Output the (x, y) coordinate of the center of the cell containing the given text.  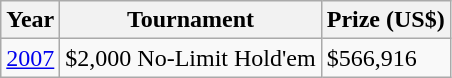
$566,916 (386, 58)
Tournament (190, 20)
Year (30, 20)
$2,000 No-Limit Hold'em (190, 58)
2007 (30, 58)
Prize (US$) (386, 20)
